Locate the cell with the specified text and output its (x, y) center coordinate. 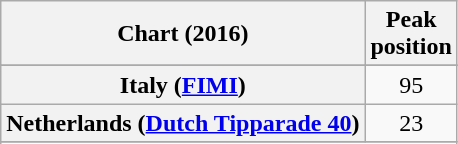
95 (411, 85)
Italy (FIMI) (183, 85)
23 (411, 123)
Netherlands (Dutch Tipparade 40) (183, 123)
Chart (2016) (183, 34)
Peakposition (411, 34)
